Return [X, Y] of the center of cell containing provided text 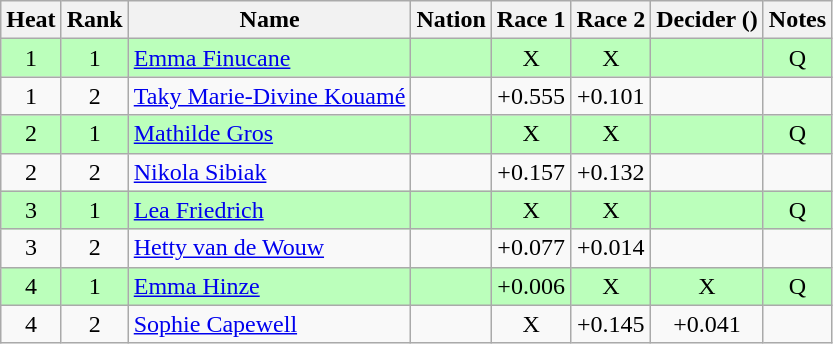
+0.145 [611, 324]
Name [270, 20]
Notes [797, 20]
Race 2 [611, 20]
+0.555 [531, 96]
Emma Hinze [270, 286]
+0.041 [708, 324]
Lea Friedrich [270, 210]
Heat [31, 20]
+0.101 [611, 96]
+0.077 [531, 248]
Race 1 [531, 20]
+0.157 [531, 172]
Rank [94, 20]
Sophie Capewell [270, 324]
+0.132 [611, 172]
+0.014 [611, 248]
Taky Marie-Divine Kouamé [270, 96]
Nation [451, 20]
Emma Finucane [270, 58]
Nikola Sibiak [270, 172]
Hetty van de Wouw [270, 248]
Decider () [708, 20]
Mathilde Gros [270, 134]
+0.006 [531, 286]
